Extract the (X, Y) coordinate from the center of the cell holding the provided text.  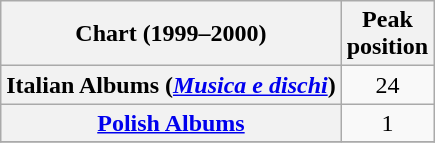
1 (387, 123)
Italian Albums (Musica e dischi) (171, 85)
24 (387, 85)
Polish Albums (171, 123)
Chart (1999–2000) (171, 34)
Peakposition (387, 34)
